Identify which cell holds the provided text, then report its [x, y] central coordinate. 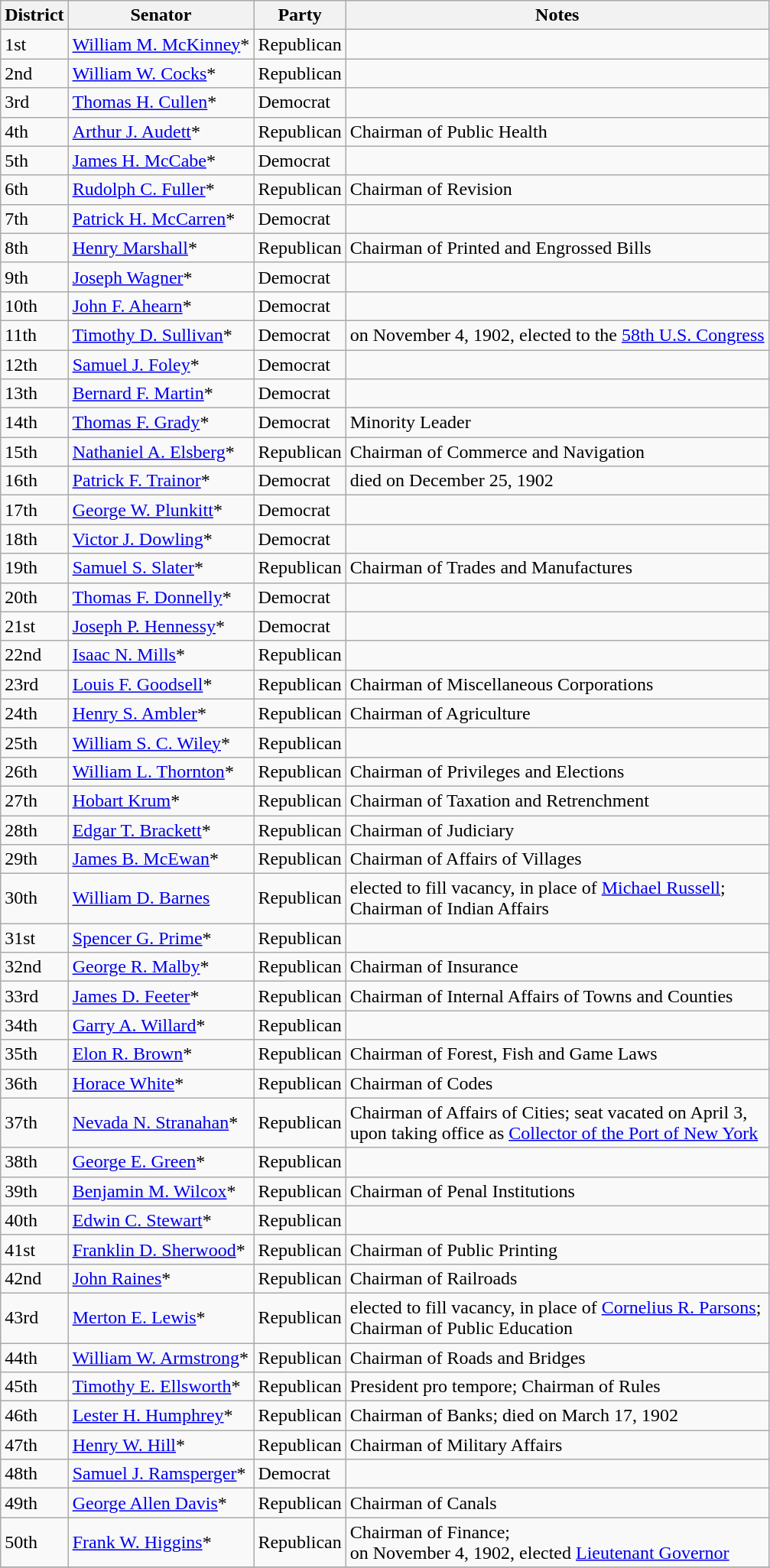
35th [34, 1054]
Rudolph C. Fuller* [161, 190]
4th [34, 131]
William L. Thornton* [161, 771]
Chairman of Roads and Bridges [557, 1357]
Chairman of Printed and Engrossed Bills [557, 248]
Edgar T. Brackett* [161, 829]
49th [34, 1503]
Chairman of Canals [557, 1503]
Franklin D. Sherwood* [161, 1249]
25th [34, 742]
11th [34, 335]
1st [34, 44]
27th [34, 800]
Chairman of Privileges and Elections [557, 771]
Chairman of Miscellaneous Corporations [557, 684]
31st [34, 938]
30th [34, 899]
Chairman of Penal Institutions [557, 1191]
District [34, 15]
39th [34, 1191]
Timothy E. Ellsworth* [161, 1387]
38th [34, 1162]
10th [34, 306]
44th [34, 1357]
47th [34, 1445]
George R. Malby* [161, 967]
on November 4, 1902, elected to the 58th U.S. Congress [557, 335]
John Raines* [161, 1278]
Garry A. Willard* [161, 1025]
elected to fill vacancy, in place of Michael Russell; Chairman of Indian Affairs [557, 899]
Frank W. Higgins* [161, 1543]
Chairman of Forest, Fish and Game Laws [557, 1054]
Thomas F. Donnelly* [161, 597]
23rd [34, 684]
Thomas H. Cullen* [161, 102]
6th [34, 190]
41st [34, 1249]
Merton E. Lewis* [161, 1318]
22nd [34, 655]
Samuel S. Slater* [161, 568]
Samuel J. Ramsperger* [161, 1474]
died on December 25, 1902 [557, 481]
7th [34, 219]
28th [34, 829]
5th [34, 161]
42nd [34, 1278]
Patrick H. McCarren* [161, 219]
Nevada N. Stranahan* [161, 1122]
Victor J. Dowling* [161, 539]
14th [34, 423]
George E. Green* [161, 1162]
Bernard F. Martin* [161, 394]
29th [34, 859]
William W. Armstrong* [161, 1357]
Chairman of Insurance [557, 967]
William S. C. Wiley* [161, 742]
William M. McKinney* [161, 44]
Chairman of Revision [557, 190]
37th [34, 1122]
Chairman of Military Affairs [557, 1445]
Samuel J. Foley* [161, 365]
Chairman of Trades and Manufactures [557, 568]
Chairman of Agriculture [557, 713]
Benjamin M. Wilcox* [161, 1191]
Henry Marshall* [161, 248]
13th [34, 394]
Notes [557, 15]
Joseph P. Hennessy* [161, 626]
Chairman of Judiciary [557, 829]
Hobart Krum* [161, 800]
Elon R. Brown* [161, 1054]
36th [34, 1083]
Party [300, 15]
12th [34, 365]
9th [34, 277]
James D. Feeter* [161, 996]
James B. McEwan* [161, 859]
Henry S. Ambler* [161, 713]
24th [34, 713]
John F. Ahearn* [161, 306]
40th [34, 1220]
George W. Plunkitt* [161, 510]
Chairman of Public Health [557, 131]
32nd [34, 967]
Timothy D. Sullivan* [161, 335]
Chairman of Finance; on November 4, 1902, elected Lieutenant Governor [557, 1543]
8th [34, 248]
James H. McCabe* [161, 161]
Minority Leader [557, 423]
Chairman of Banks; died on March 17, 1902 [557, 1416]
Isaac N. Mills* [161, 655]
26th [34, 771]
Chairman of Public Printing [557, 1249]
46th [34, 1416]
34th [34, 1025]
Senator [161, 15]
Patrick F. Trainor* [161, 481]
Thomas F. Grady* [161, 423]
William D. Barnes [161, 899]
Henry W. Hill* [161, 1445]
Chairman of Railroads [557, 1278]
2nd [34, 73]
Edwin C. Stewart* [161, 1220]
Spencer G. Prime* [161, 938]
50th [34, 1543]
21st [34, 626]
Chairman of Commerce and Navigation [557, 452]
Chairman of Taxation and Retrenchment [557, 800]
Joseph Wagner* [161, 277]
45th [34, 1387]
Chairman of Internal Affairs of Towns and Counties [557, 996]
elected to fill vacancy, in place of Cornelius R. Parsons; Chairman of Public Education [557, 1318]
20th [34, 597]
43rd [34, 1318]
George Allen Davis* [161, 1503]
Horace White* [161, 1083]
Arthur J. Audett* [161, 131]
16th [34, 481]
William W. Cocks* [161, 73]
18th [34, 539]
Chairman of Affairs of Cities; seat vacated on April 3, upon taking office as Collector of the Port of New York [557, 1122]
17th [34, 510]
Chairman of Codes [557, 1083]
33rd [34, 996]
Louis F. Goodsell* [161, 684]
48th [34, 1474]
Lester H. Humphrey* [161, 1416]
Chairman of Affairs of Villages [557, 859]
19th [34, 568]
3rd [34, 102]
15th [34, 452]
President pro tempore; Chairman of Rules [557, 1387]
Nathaniel A. Elsberg* [161, 452]
